Output the [x, y] coordinate of the center of the cell containing the given text.  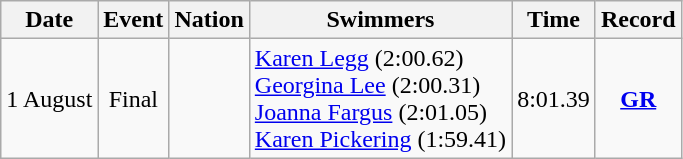
GR [638, 98]
Final [134, 98]
Swimmers [380, 20]
Record [638, 20]
Karen Legg (2:00.62)Georgina Lee (2:00.31)Joanna Fargus (2:01.05)Karen Pickering (1:59.41) [380, 98]
Event [134, 20]
Nation [209, 20]
Time [554, 20]
8:01.39 [554, 98]
Date [50, 20]
1 August [50, 98]
